Locate the cell with the specified text and output its (X, Y) center coordinate. 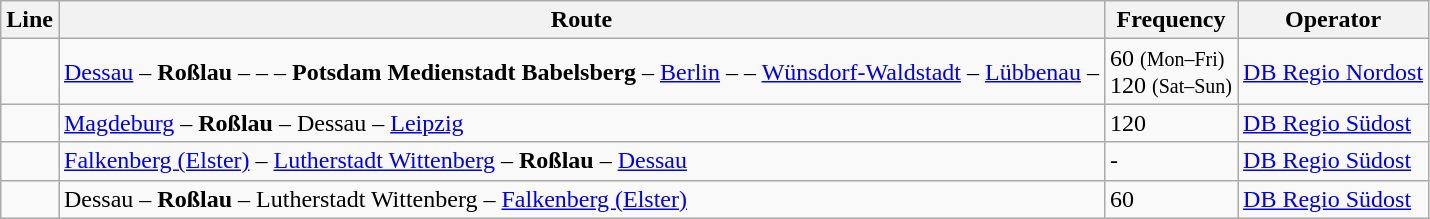
Falkenberg (Elster) – Lutherstadt Wittenberg – Roßlau – Dessau (581, 161)
60 (Mon–Fri)120 (Sat–Sun) (1170, 72)
Frequency (1170, 20)
DB Regio Nordost (1334, 72)
Route (581, 20)
- (1170, 161)
Line (30, 20)
Operator (1334, 20)
Dessau – Roßlau – – – Potsdam Medienstadt Babelsberg – Berlin – – Wünsdorf-Waldstadt – Lübbenau – (581, 72)
120 (1170, 123)
Magdeburg – Roßlau – Dessau – Leipzig (581, 123)
60 (1170, 199)
Dessau – Roßlau – Lutherstadt Wittenberg – Falkenberg (Elster) (581, 199)
